Capture the cell that displays the provided text and extract its [x, y] central coordinate. 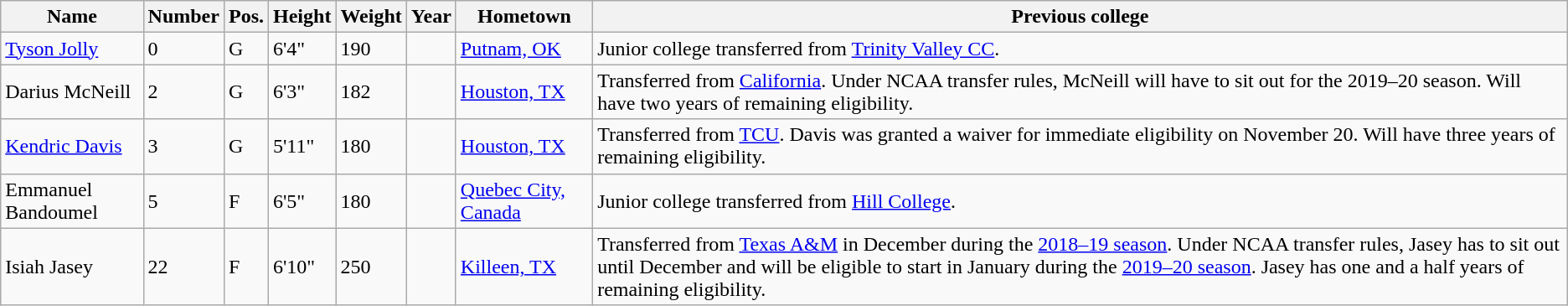
3 [183, 146]
Year [431, 17]
Killeen, TX [524, 267]
6'5" [302, 201]
Hometown [524, 17]
Tyson Jolly [72, 49]
Junior college transferred from Trinity Valley CC. [1081, 49]
6'10" [302, 267]
2 [183, 92]
6'4" [302, 49]
0 [183, 49]
Transferred from TCU. Davis was granted a waiver for immediate eligibility on November 20. Will have three years of remaining eligibility. [1081, 146]
182 [371, 92]
Height [302, 17]
Junior college transferred from Hill College. [1081, 201]
6'3" [302, 92]
Kendric Davis [72, 146]
22 [183, 267]
250 [371, 267]
Putnam, OK [524, 49]
Weight [371, 17]
5'11" [302, 146]
Emmanuel Bandoumel [72, 201]
Number [183, 17]
Quebec City, Canada [524, 201]
Name [72, 17]
Isiah Jasey [72, 267]
Darius McNeill [72, 92]
190 [371, 49]
Previous college [1081, 17]
5 [183, 201]
Pos. [246, 17]
